Identify which cell holds the provided text, then report its [x, y] central coordinate. 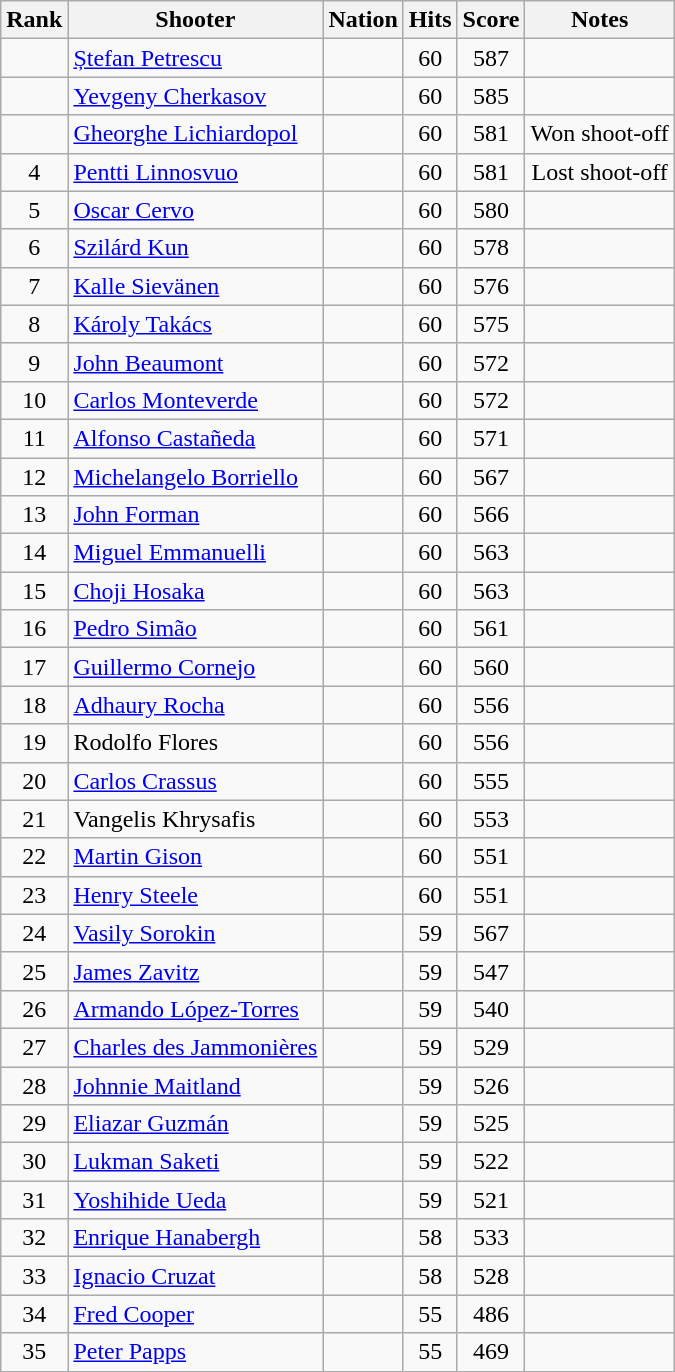
Charles des Jammonières [196, 1047]
Yoshihide Ueda [196, 1200]
32 [34, 1238]
Alfonso Castañeda [196, 438]
528 [491, 1276]
Henry Steele [196, 895]
16 [34, 629]
585 [491, 96]
Score [491, 20]
18 [34, 705]
29 [34, 1124]
Eliazar Guzmán [196, 1124]
30 [34, 1162]
10 [34, 400]
Gheorghe Lichiardopol [196, 134]
14 [34, 553]
35 [34, 1352]
Guillermo Cornejo [196, 667]
547 [491, 971]
Lukman Saketi [196, 1162]
561 [491, 629]
521 [491, 1200]
553 [491, 819]
526 [491, 1085]
Armando López-Torres [196, 1009]
Notes [600, 20]
15 [34, 591]
Carlos Crassus [196, 781]
Fred Cooper [196, 1314]
24 [34, 933]
Szilárd Kun [196, 248]
Enrique Hanabergh [196, 1238]
571 [491, 438]
Károly Takács [196, 324]
25 [34, 971]
Oscar Cervo [196, 210]
Lost shoot-off [600, 172]
587 [491, 58]
Nation [363, 20]
Carlos Monteverde [196, 400]
Vangelis Khrysafis [196, 819]
22 [34, 857]
540 [491, 1009]
12 [34, 477]
John Beaumont [196, 362]
19 [34, 743]
576 [491, 286]
486 [491, 1314]
Hits [430, 20]
Pedro Simão [196, 629]
5 [34, 210]
33 [34, 1276]
533 [491, 1238]
Ștefan Petrescu [196, 58]
Johnnie Maitland [196, 1085]
Rodolfo Flores [196, 743]
Kalle Sievänen [196, 286]
525 [491, 1124]
7 [34, 286]
522 [491, 1162]
4 [34, 172]
34 [34, 1314]
Miguel Emmanuelli [196, 553]
Ignacio Cruzat [196, 1276]
31 [34, 1200]
529 [491, 1047]
23 [34, 895]
27 [34, 1047]
21 [34, 819]
Peter Papps [196, 1352]
578 [491, 248]
11 [34, 438]
John Forman [196, 515]
Choji Hosaka [196, 591]
566 [491, 515]
580 [491, 210]
17 [34, 667]
Won shoot-off [600, 134]
Pentti Linnosvuo [196, 172]
Adhaury Rocha [196, 705]
26 [34, 1009]
555 [491, 781]
Shooter [196, 20]
28 [34, 1085]
6 [34, 248]
575 [491, 324]
Martin Gison [196, 857]
Rank [34, 20]
8 [34, 324]
560 [491, 667]
Michelangelo Borriello [196, 477]
20 [34, 781]
Vasily Sorokin [196, 933]
James Zavitz [196, 971]
13 [34, 515]
Yevgeny Cherkasov [196, 96]
469 [491, 1352]
9 [34, 362]
